Provide the (x, y) coordinate of the cell's center where the given text is located.  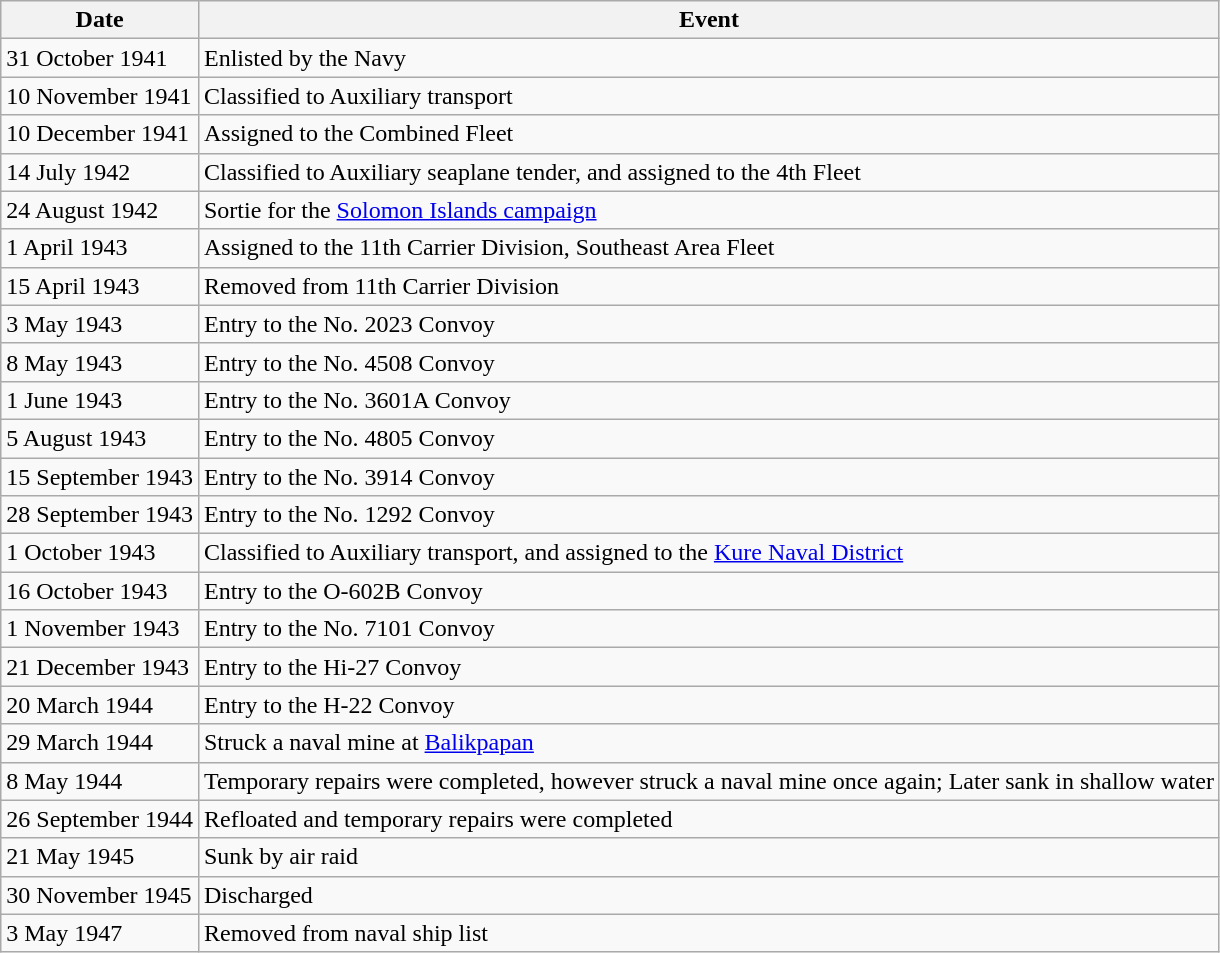
3 May 1943 (100, 324)
Entry to the Hi-27 Convoy (708, 667)
Entry to the No. 1292 Convoy (708, 515)
Classified to Auxiliary transport, and assigned to the Kure Naval District (708, 553)
Classified to Auxiliary seaplane tender, and assigned to the 4th Fleet (708, 172)
Enlisted by the Navy (708, 58)
15 September 1943 (100, 477)
Discharged (708, 895)
Classified to Auxiliary transport (708, 96)
Entry to the No. 2023 Convoy (708, 324)
Sortie for the Solomon Islands campaign (708, 210)
Entry to the No. 3914 Convoy (708, 477)
15 April 1943 (100, 286)
Entry to the No. 4805 Convoy (708, 438)
10 December 1941 (100, 134)
Entry to the No. 7101 Convoy (708, 629)
Assigned to the 11th Carrier Division, Southeast Area Fleet (708, 248)
Entry to the No. 4508 Convoy (708, 362)
21 December 1943 (100, 667)
31 October 1941 (100, 58)
30 November 1945 (100, 895)
Removed from naval ship list (708, 933)
1 April 1943 (100, 248)
Entry to the No. 3601A Convoy (708, 400)
8 May 1943 (100, 362)
1 June 1943 (100, 400)
16 October 1943 (100, 591)
20 March 1944 (100, 705)
Refloated and temporary repairs were completed (708, 819)
10 November 1941 (100, 96)
1 October 1943 (100, 553)
Struck a naval mine at Balikpapan (708, 743)
24 August 1942 (100, 210)
5 August 1943 (100, 438)
Entry to the H-22 Convoy (708, 705)
29 March 1944 (100, 743)
Temporary repairs were completed, however struck a naval mine once again; Later sank in shallow water (708, 781)
Assigned to the Combined Fleet (708, 134)
3 May 1947 (100, 933)
26 September 1944 (100, 819)
Date (100, 20)
Removed from 11th Carrier Division (708, 286)
21 May 1945 (100, 857)
Event (708, 20)
Sunk by air raid (708, 857)
28 September 1943 (100, 515)
8 May 1944 (100, 781)
14 July 1942 (100, 172)
1 November 1943 (100, 629)
Entry to the O-602B Convoy (708, 591)
